From the cell containing the given text, extract its center point as (x, y) coordinate. 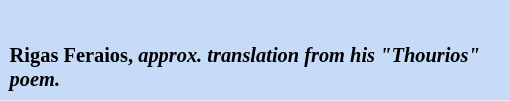
Rigas Feraios, approx. translation from his "Thourios" poem. (256, 68)
